Output the [x, y] coordinate of the center of the cell containing the given text.  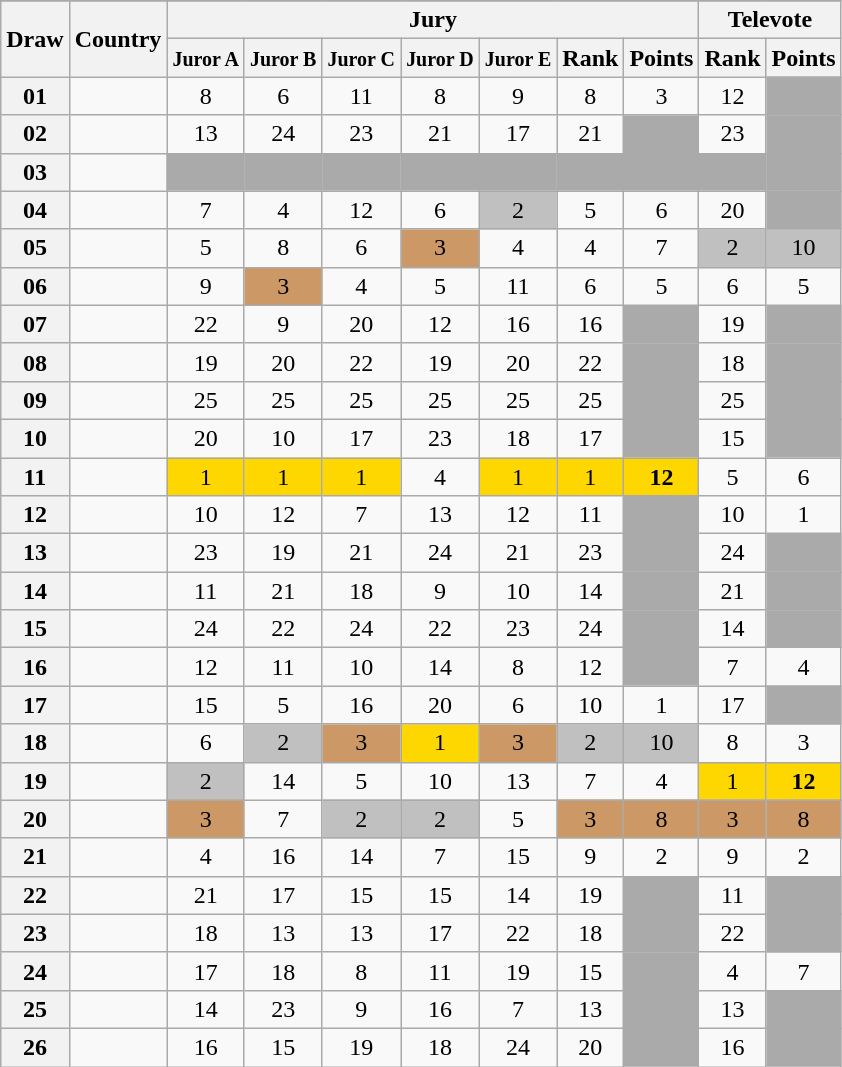
Juror D [440, 58]
Juror B [283, 58]
04 [35, 210]
Draw [35, 39]
06 [35, 286]
Juror A [206, 58]
03 [35, 172]
01 [35, 96]
Jury [433, 20]
09 [35, 400]
02 [35, 134]
07 [35, 324]
Country [118, 39]
Televote [770, 20]
Juror C [362, 58]
26 [35, 1047]
05 [35, 248]
08 [35, 362]
Juror E [518, 58]
